Find where the given text appears and provide that cell's center as [X, Y] coordinate. 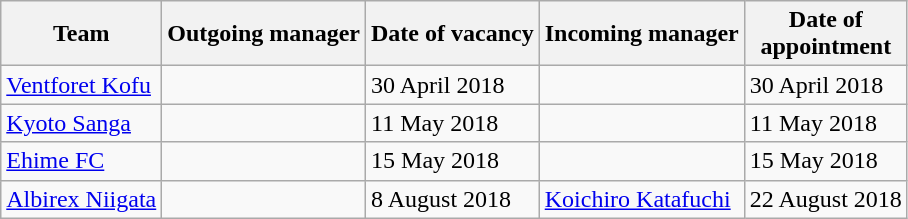
Incoming manager [642, 34]
Team [82, 34]
Ehime FC [82, 161]
Date of vacancy [453, 34]
Koichiro Katafuchi [642, 199]
Kyoto Sanga [82, 123]
Date ofappointment [826, 34]
8 August 2018 [453, 199]
Ventforet Kofu [82, 85]
Albirex Niigata [82, 199]
Outgoing manager [264, 34]
22 August 2018 [826, 199]
